Extract the (x, y) coordinate from the center of the cell holding the provided text.  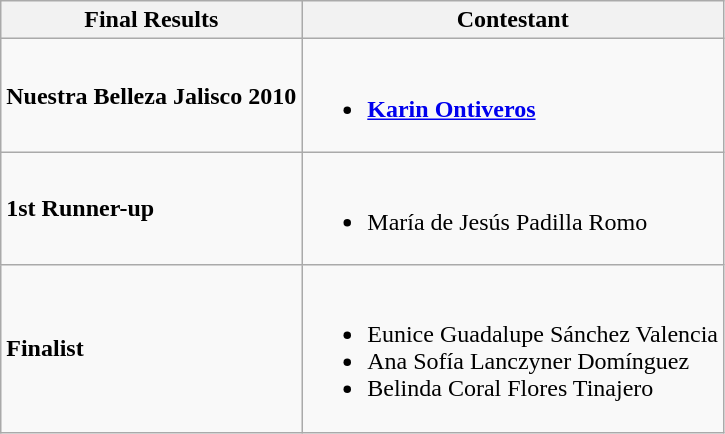
Eunice Guadalupe Sánchez ValenciaAna Sofía Lanczyner DomínguezBelinda Coral Flores Tinajero (513, 348)
Karin Ontiveros (513, 96)
Contestant (513, 20)
Final Results (152, 20)
1st Runner-up (152, 208)
María de Jesús Padilla Romo (513, 208)
Finalist (152, 348)
Nuestra Belleza Jalisco 2010 (152, 96)
